Pinpoint the cell where the given text exists, returning its (X, Y) midpoint coordinate. 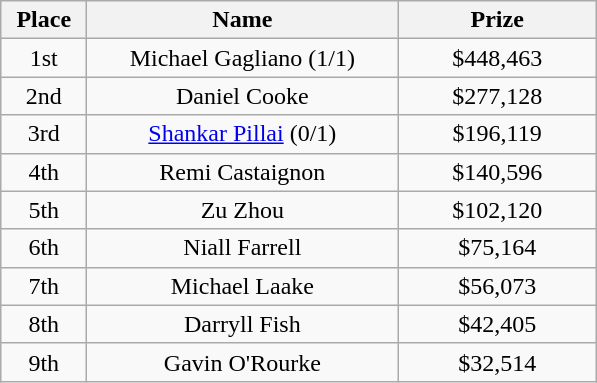
$140,596 (498, 172)
7th (44, 286)
$56,073 (498, 286)
$32,514 (498, 362)
Michael Gagliano (1/1) (242, 58)
5th (44, 210)
Niall Farrell (242, 248)
Darryll Fish (242, 324)
Michael Laake (242, 286)
9th (44, 362)
3rd (44, 134)
$277,128 (498, 96)
Daniel Cooke (242, 96)
8th (44, 324)
Shankar Pillai (0/1) (242, 134)
Place (44, 20)
Zu Zhou (242, 210)
$42,405 (498, 324)
4th (44, 172)
2nd (44, 96)
Remi Castaignon (242, 172)
1st (44, 58)
Prize (498, 20)
$75,164 (498, 248)
$196,119 (498, 134)
$102,120 (498, 210)
Name (242, 20)
6th (44, 248)
$448,463 (498, 58)
Gavin O'Rourke (242, 362)
